Pinpoint the cell where the given text exists, returning its [x, y] midpoint coordinate. 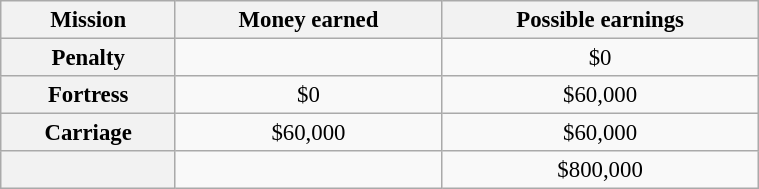
$800,000 [600, 170]
Mission [88, 20]
Money earned [308, 20]
Carriage [88, 133]
Fortress [88, 95]
Possible earnings [600, 20]
Penalty [88, 57]
